Find where the given text appears and provide that cell's center as (x, y) coordinate. 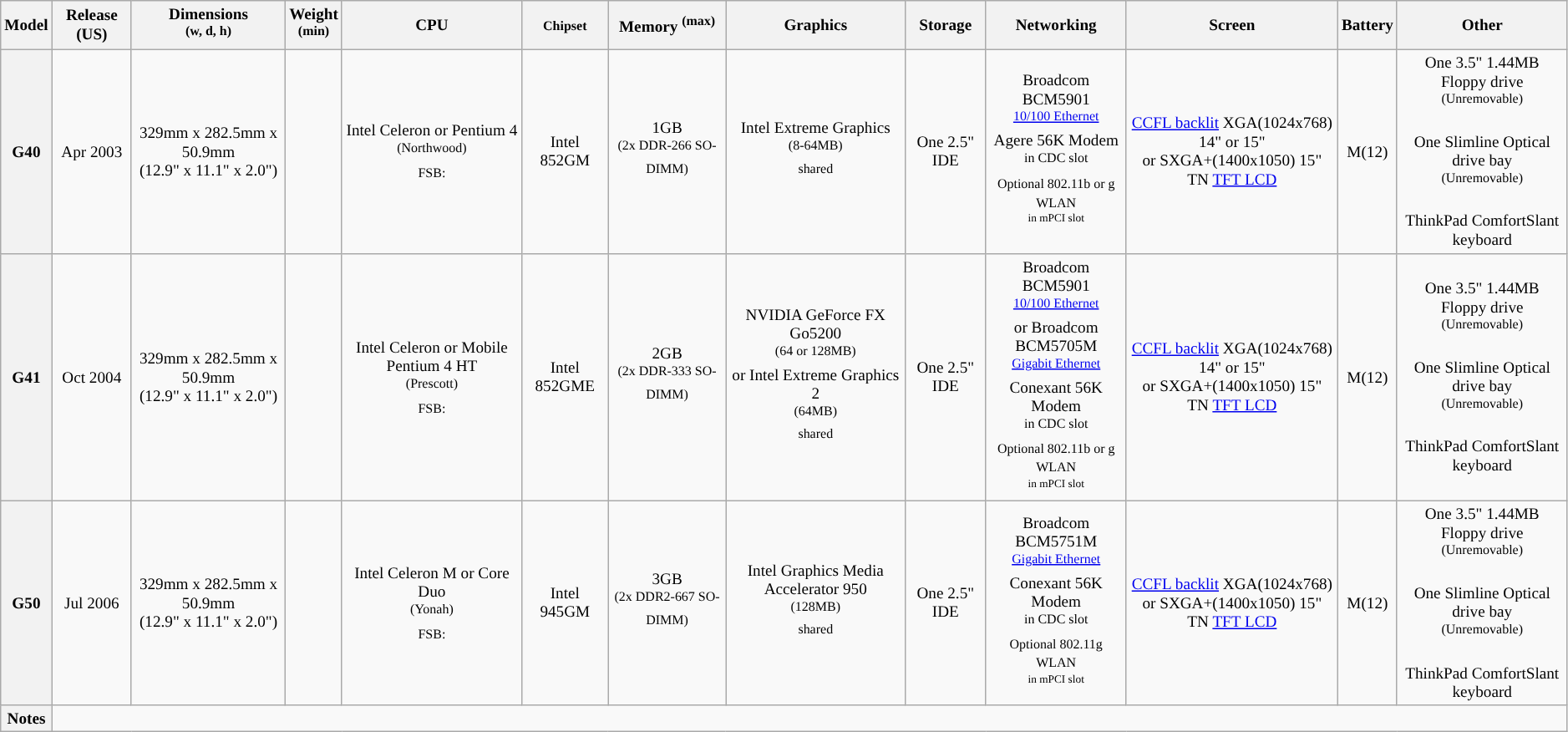
Weight (min) (314, 25)
Storage (946, 25)
Notes (27, 719)
Battery (1367, 25)
Broadcom BCM5901 10/100 Ethernet Agere 56K Modem in CDC slot Optional 802.11b or g WLAN in mPCI slot (1056, 152)
Jul 2006 (92, 603)
Networking (1056, 25)
2GB (2x DDR-333 SO-DIMM) (667, 378)
Apr 2003 (92, 152)
Intel Celeron or Mobile Pentium 4 HT (Prescott) FSB: (431, 378)
Model (27, 25)
Dimensions (w, d, h) (208, 25)
NVIDIA GeForce FX Go5200 (64 or 128MB) or Intel Extreme Graphics 2(64MB) shared (815, 378)
1GB (2x DDR-266 SO-DIMM) (667, 152)
Intel Extreme Graphics (8-64MB) shared (815, 152)
G50 (27, 603)
Graphics (815, 25)
Screen (1231, 25)
Intel Graphics Media Accelerator 950 (128MB) shared (815, 603)
Intel Celeron M or Core Duo (Yonah) FSB: (431, 603)
Intel Celeron or Pentium 4 (Northwood) FSB: (431, 152)
Chipset (565, 25)
Broadcom BCM5751M Gigabit EthernetConexant 56K Modem in CDC slot Optional 802.11g WLAN in mPCI slot (1056, 603)
Memory (max) (667, 25)
CPU (431, 25)
Release (US) (92, 25)
Intel 852GME (565, 378)
CCFL backlit XGA(1024x768) or SXGA+(1400x1050) 15" TN TFT LCD (1231, 603)
Other (1482, 25)
G40 (27, 152)
Intel 945GM (565, 603)
Broadcom BCM5901 10/100 Ethernet or Broadcom BCM5705M Gigabit EthernetConexant 56K Modem in CDC slot Optional 802.11b or g WLAN in mPCI slot (1056, 378)
Oct 2004 (92, 378)
3GB (2x DDR2-667 SO-DIMM) (667, 603)
Intel 852GM (565, 152)
G41 (27, 378)
